Determine the [X, Y] coordinate at the center of the cell enclosing the given text.  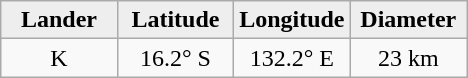
K [59, 58]
16.2° S [175, 58]
Longitude [292, 20]
Diameter [408, 20]
23 km [408, 58]
132.2° E [292, 58]
Latitude [175, 20]
Lander [59, 20]
